Scan for the cell matching the given text and deliver its (X, Y) coordinate at center. 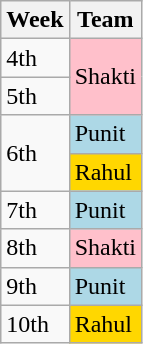
9th (35, 286)
Team (105, 20)
6th (35, 153)
8th (35, 248)
5th (35, 96)
7th (35, 210)
10th (35, 324)
Week (35, 20)
4th (35, 58)
